Find where the given text appears and provide that cell's center as (X, Y) coordinate. 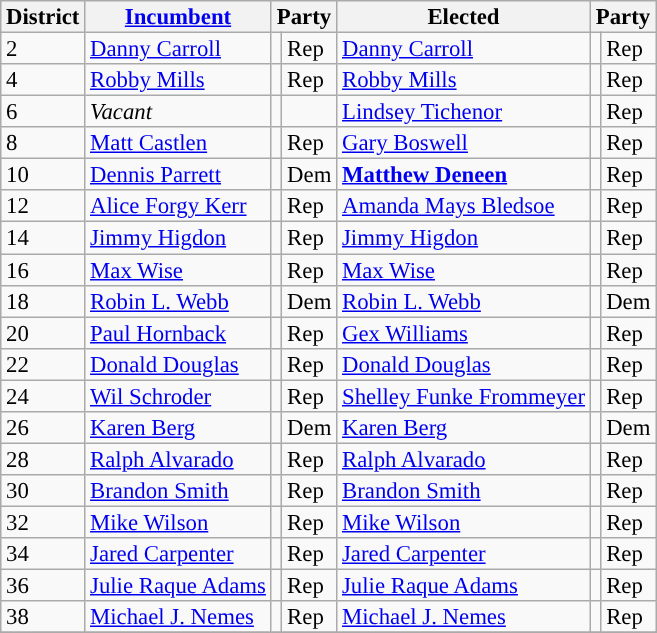
30 (43, 491)
4 (43, 80)
Shelley Funke Frommeyer (464, 396)
24 (43, 396)
32 (43, 522)
Incumbent (178, 17)
Dennis Parrett (178, 175)
Vacant (178, 112)
34 (43, 554)
Lindsey Tichenor (464, 112)
Alice Forgy Kerr (178, 206)
Gary Boswell (464, 143)
18 (43, 301)
22 (43, 364)
26 (43, 428)
14 (43, 238)
38 (43, 617)
20 (43, 333)
Gex Williams (464, 333)
District (43, 17)
Matthew Deneen (464, 175)
12 (43, 206)
16 (43, 270)
36 (43, 586)
Elected (464, 17)
10 (43, 175)
2 (43, 49)
Amanda Mays Bledsoe (464, 206)
Paul Hornback (178, 333)
28 (43, 459)
6 (43, 112)
Wil Schroder (178, 396)
Matt Castlen (178, 143)
8 (43, 143)
